Output the (X, Y) coordinate of the center of the cell containing the given text.  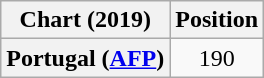
Position (217, 20)
Chart (2019) (86, 20)
Portugal (AFP) (86, 58)
190 (217, 58)
